Identify which cell holds the provided text, then report its (x, y) central coordinate. 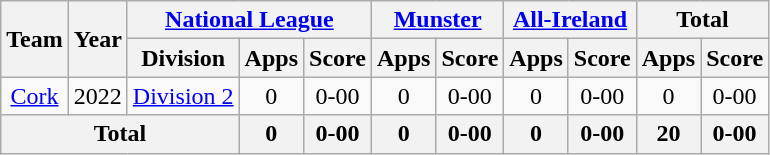
Division (183, 58)
Cork (35, 96)
Munster (437, 20)
Team (35, 39)
2022 (98, 96)
Year (98, 39)
National League (249, 20)
20 (668, 134)
All-Ireland (570, 20)
Division 2 (183, 96)
